Return (X, Y) of the center of cell containing provided text 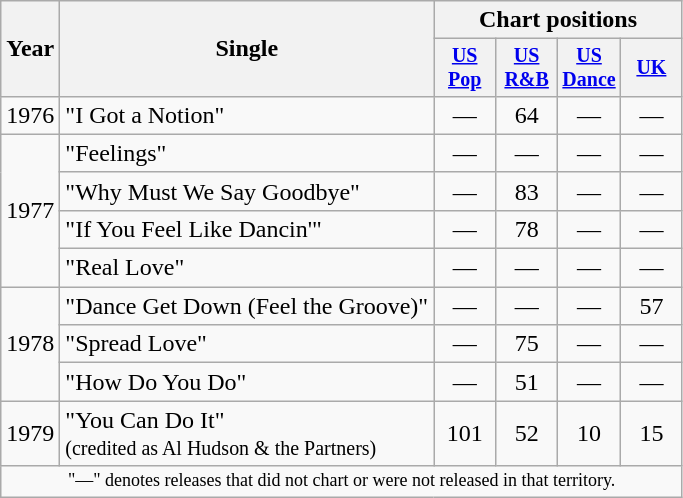
64 (527, 115)
"Feelings" (247, 153)
57 (651, 306)
"How Do You Do" (247, 382)
1978 (30, 344)
"If You Feel Like Dancin'" (247, 229)
15 (651, 434)
75 (527, 344)
"I Got a Notion" (247, 115)
US Dance (590, 68)
UK (651, 68)
"Dance Get Down (Feel the Groove)" (247, 306)
"You Can Do It"(credited as Al Hudson & the Partners) (247, 434)
101 (465, 434)
"Why Must We Say Goodbye" (247, 191)
US Pop (465, 68)
"Real Love" (247, 268)
10 (590, 434)
51 (527, 382)
Year (30, 49)
83 (527, 191)
78 (527, 229)
US R&B (527, 68)
1979 (30, 434)
Single (247, 49)
1977 (30, 210)
1976 (30, 115)
Chart positions (558, 20)
52 (527, 434)
"—" denotes releases that did not chart or were not released in that territory. (342, 482)
"Spread Love" (247, 344)
